Scan for the cell matching the given text and deliver its (x, y) coordinate at center. 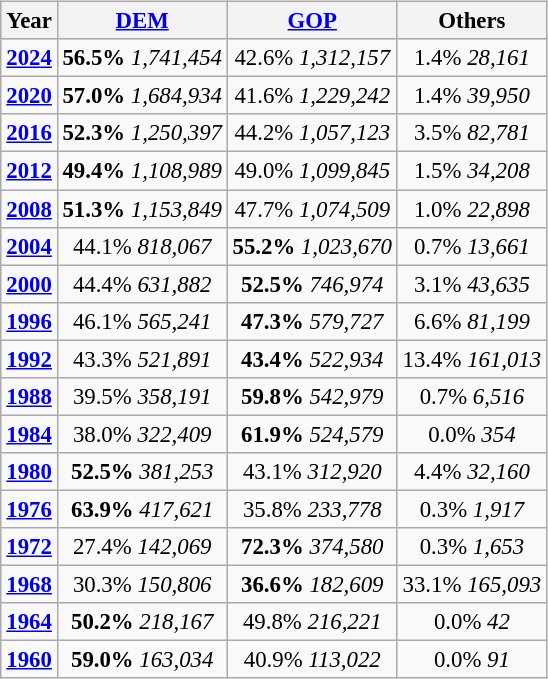
44.1% 818,067 (142, 246)
13.4% 161,013 (472, 359)
2012 (29, 171)
3.5% 82,781 (472, 133)
1968 (29, 584)
2020 (29, 96)
44.2% 1,057,123 (312, 133)
2004 (29, 246)
0.7% 13,661 (472, 246)
59.0% 163,034 (142, 660)
Year (29, 21)
46.1% 565,241 (142, 321)
Others (472, 21)
43.4% 522,934 (312, 359)
39.5% 358,191 (142, 396)
2024 (29, 58)
56.5% 1,741,454 (142, 58)
0.0% 42 (472, 622)
42.6% 1,312,157 (312, 58)
40.9% 113,022 (312, 660)
52.3% 1,250,397 (142, 133)
63.9% 417,621 (142, 509)
36.6% 182,609 (312, 584)
2008 (29, 209)
27.4% 142,069 (142, 547)
0.0% 91 (472, 660)
6.6% 81,199 (472, 321)
47.3% 579,727 (312, 321)
1984 (29, 434)
55.2% 1,023,670 (312, 246)
2016 (29, 133)
52.5% 381,253 (142, 472)
1976 (29, 509)
2000 (29, 284)
35.8% 233,778 (312, 509)
30.3% 150,806 (142, 584)
1.5% 34,208 (472, 171)
38.0% 322,409 (142, 434)
61.9% 524,579 (312, 434)
44.4% 631,882 (142, 284)
DEM (142, 21)
57.0% 1,684,934 (142, 96)
52.5% 746,974 (312, 284)
72.3% 374,580 (312, 547)
33.1% 165,093 (472, 584)
1.0% 22,898 (472, 209)
0.3% 1,653 (472, 547)
1.4% 39,950 (472, 96)
1996 (29, 321)
43.3% 521,891 (142, 359)
1992 (29, 359)
49.0% 1,099,845 (312, 171)
47.7% 1,074,509 (312, 209)
41.6% 1,229,242 (312, 96)
1980 (29, 472)
0.0% 354 (472, 434)
50.2% 218,167 (142, 622)
1972 (29, 547)
1964 (29, 622)
0.3% 1,917 (472, 509)
0.7% 6,516 (472, 396)
49.4% 1,108,989 (142, 171)
4.4% 32,160 (472, 472)
1960 (29, 660)
3.1% 43,635 (472, 284)
59.8% 542,979 (312, 396)
43.1% 312,920 (312, 472)
GOP (312, 21)
51.3% 1,153,849 (142, 209)
1988 (29, 396)
49.8% 216,221 (312, 622)
1.4% 28,161 (472, 58)
